From the cell containing the given text, extract its center point as [x, y] coordinate. 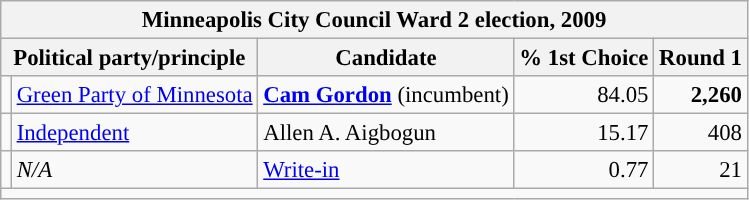
Minneapolis City Council Ward 2 election, 2009 [374, 20]
Round 1 [701, 58]
Green Party of Minnesota [134, 95]
Write-in [386, 170]
% 1st Choice [584, 58]
Candidate [386, 58]
2,260 [701, 95]
N/A [134, 170]
Independent [134, 133]
Political party/principle [130, 58]
Allen A. Aigbogun [386, 133]
0.77 [584, 170]
21 [701, 170]
15.17 [584, 133]
408 [701, 133]
84.05 [584, 95]
Cam Gordon (incumbent) [386, 95]
